From the cell containing the given text, extract its center point as [x, y] coordinate. 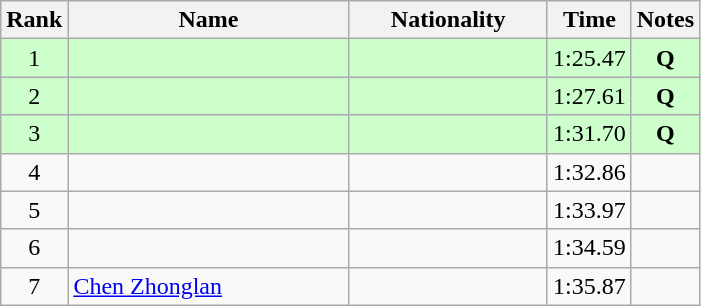
1:33.97 [589, 210]
Time [589, 20]
3 [34, 134]
Nationality [448, 20]
1:25.47 [589, 58]
2 [34, 96]
1:31.70 [589, 134]
Notes [665, 20]
1:27.61 [589, 96]
1 [34, 58]
Name [208, 20]
7 [34, 286]
Chen Zhonglan [208, 286]
1:34.59 [589, 248]
1:35.87 [589, 286]
5 [34, 210]
4 [34, 172]
6 [34, 248]
Rank [34, 20]
1:32.86 [589, 172]
